Provide the (X, Y) coordinate of the cell's center where the given text is located.  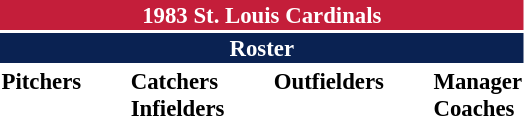
Roster (262, 48)
1983 St. Louis Cardinals (262, 15)
